Detect which cell encompasses the target text, then output its (x, y) center coordinate. 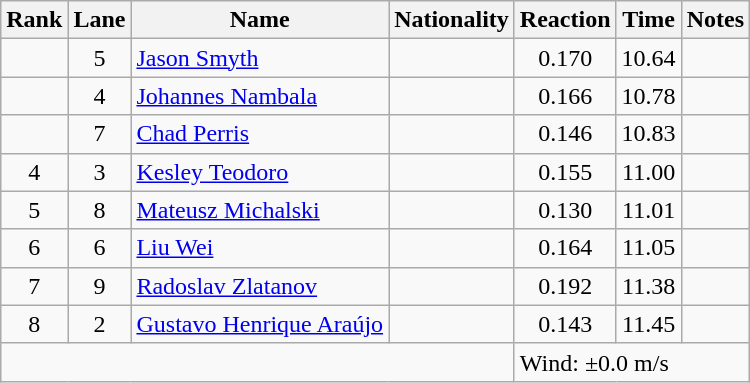
Johannes Nambala (260, 96)
0.130 (565, 210)
Mateusz Michalski (260, 210)
Kesley Teodoro (260, 172)
Nationality (452, 20)
Chad Perris (260, 134)
Gustavo Henrique Araújo (260, 324)
0.192 (565, 286)
10.64 (648, 58)
3 (100, 172)
10.83 (648, 134)
11.01 (648, 210)
Radoslav Zlatanov (260, 286)
Name (260, 20)
9 (100, 286)
0.164 (565, 248)
Lane (100, 20)
Wind: ±0.0 m/s (632, 362)
0.155 (565, 172)
Notes (715, 20)
0.143 (565, 324)
0.166 (565, 96)
0.170 (565, 58)
10.78 (648, 96)
Reaction (565, 20)
0.146 (565, 134)
Time (648, 20)
11.38 (648, 286)
2 (100, 324)
Jason Smyth (260, 58)
Liu Wei (260, 248)
Rank (34, 20)
11.00 (648, 172)
11.05 (648, 248)
11.45 (648, 324)
